Capture the cell that displays the provided text and extract its [x, y] central coordinate. 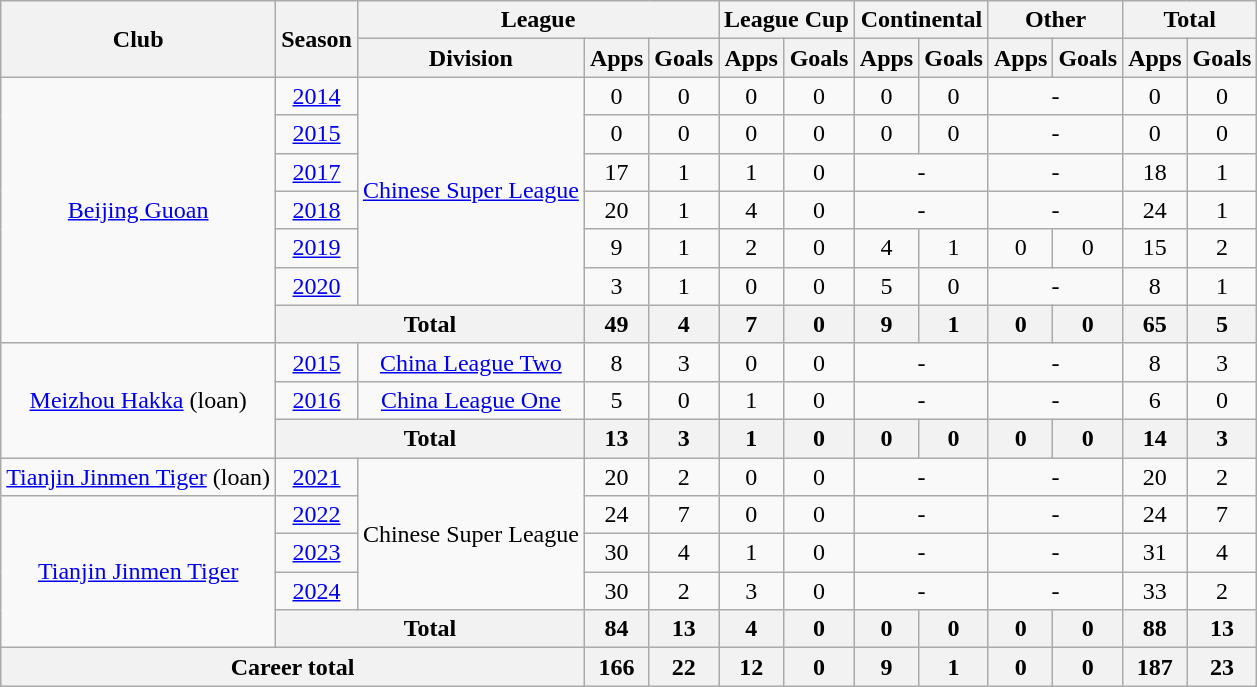
17 [616, 172]
49 [616, 324]
League Cup [787, 20]
League [538, 20]
15 [1155, 248]
Tianjin Jinmen Tiger [138, 572]
12 [752, 667]
Other [1055, 20]
2022 [317, 515]
84 [616, 629]
2020 [317, 286]
2021 [317, 477]
33 [1155, 591]
14 [1155, 438]
187 [1155, 667]
2024 [317, 591]
2014 [317, 96]
88 [1155, 629]
Division [470, 58]
Tianjin Jinmen Tiger (loan) [138, 477]
China League One [470, 400]
2018 [317, 210]
18 [1155, 172]
Club [138, 39]
Continental [921, 20]
31 [1155, 553]
2019 [317, 248]
65 [1155, 324]
Beijing Guoan [138, 210]
Career total [293, 667]
China League Two [470, 362]
2023 [317, 553]
2017 [317, 172]
Meizhou Hakka (loan) [138, 400]
23 [1222, 667]
166 [616, 667]
Season [317, 39]
2016 [317, 400]
6 [1155, 400]
22 [684, 667]
